Locate the cell with the specified text and output its (X, Y) center coordinate. 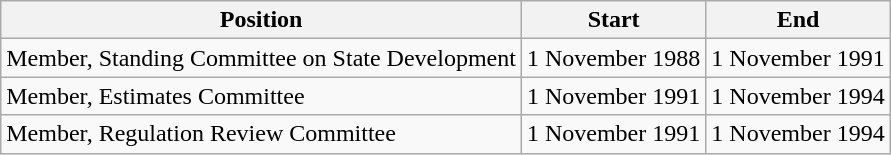
Position (262, 20)
End (798, 20)
1 November 1988 (613, 58)
Start (613, 20)
Member, Regulation Review Committee (262, 134)
Member, Estimates Committee (262, 96)
Member, Standing Committee on State Development (262, 58)
